For the text-containing cell, return its midpoint in [X, Y] coordinate format. 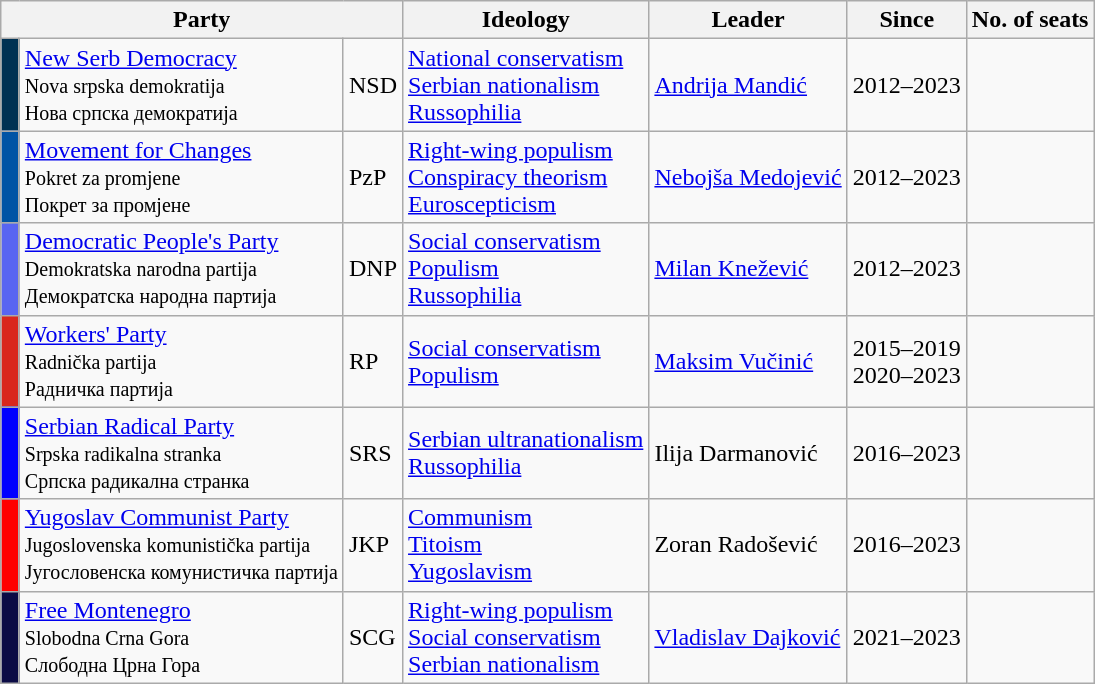
Andrija Mandić [748, 85]
JKP [372, 545]
Party [202, 20]
Ideology [526, 20]
Democratic People's PartyDemokratska narodna partijaДемократска народна партија [181, 269]
NSD [372, 85]
PzP [372, 177]
Milan Knežević [748, 269]
Movement for ChangesPokret za promjeneПокрет за промјене [181, 177]
Right-wing populismSocial conservatismSerbian nationalism [526, 637]
Serbian ultranationalismRussophilia [526, 453]
DNP [372, 269]
Since [906, 20]
CommunismTitoismYugoslavism [526, 545]
2021–2023 [906, 637]
Maksim Vučinić [748, 361]
No. of seats [1030, 20]
RP [372, 361]
Zoran Radošević [748, 545]
SRS [372, 453]
Free MontenegroSlobodna Crna GoraСлободна Црнa Горa [181, 637]
Ilija Darmanović [748, 453]
Workers' PartyRadnička partijaРадничка партија [181, 361]
Social conservatismPopulism [526, 361]
Leader [748, 20]
Nebojša Medojević [748, 177]
Yugoslav Communist PartyJugoslovenska komunistička partijaЈугословенска комунистичка партија [181, 545]
Social conservatism PopulismRussophilia [526, 269]
National conservatismSerbian nationalismRussophilia [526, 85]
New Serb DemocracyNova srpska demokratijaНова српска демократија [181, 85]
2015–20192020–2023 [906, 361]
SCG [372, 637]
Right-wing populismConspiracy theorismEuroscepticism [526, 177]
Vladislav Dajković [748, 637]
Serbian Radical PartySrpska radikalna strankaСрпска радикална странка [181, 453]
